Search for the cell housing the specified text and yield its (x, y) center coordinate. 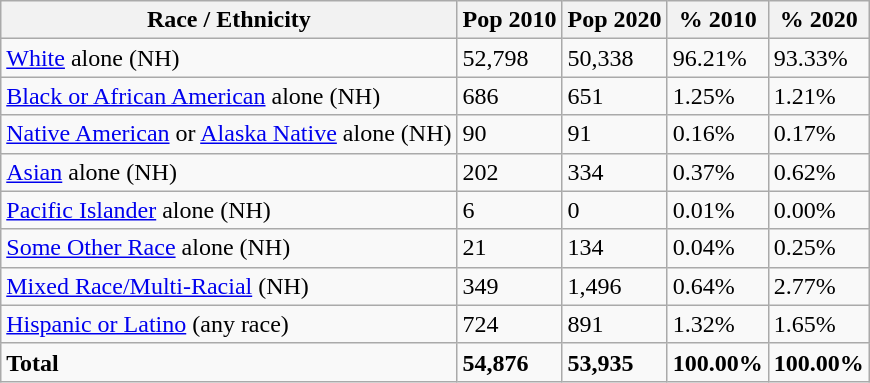
White alone (NH) (229, 58)
53,935 (614, 362)
134 (614, 248)
2.77% (818, 286)
1.25% (718, 96)
0.04% (718, 248)
724 (510, 324)
% 2020 (818, 20)
21 (510, 248)
1.32% (718, 324)
54,876 (510, 362)
Asian alone (NH) (229, 172)
0.37% (718, 172)
0.00% (818, 210)
Native American or Alaska Native alone (NH) (229, 134)
1,496 (614, 286)
1.65% (818, 324)
Hispanic or Latino (any race) (229, 324)
Pop 2020 (614, 20)
334 (614, 172)
0.25% (818, 248)
93.33% (818, 58)
6 (510, 210)
52,798 (510, 58)
0.64% (718, 286)
50,338 (614, 58)
0.62% (818, 172)
Pop 2010 (510, 20)
Black or African American alone (NH) (229, 96)
0 (614, 210)
Some Other Race alone (NH) (229, 248)
0.16% (718, 134)
Mixed Race/Multi-Racial (NH) (229, 286)
686 (510, 96)
0.17% (818, 134)
891 (614, 324)
0.01% (718, 210)
90 (510, 134)
% 2010 (718, 20)
651 (614, 96)
349 (510, 286)
Race / Ethnicity (229, 20)
91 (614, 134)
1.21% (818, 96)
202 (510, 172)
96.21% (718, 58)
Total (229, 362)
Pacific Islander alone (NH) (229, 210)
